Return the (x, y) coordinate for the center point of the cell that contains the specified text.  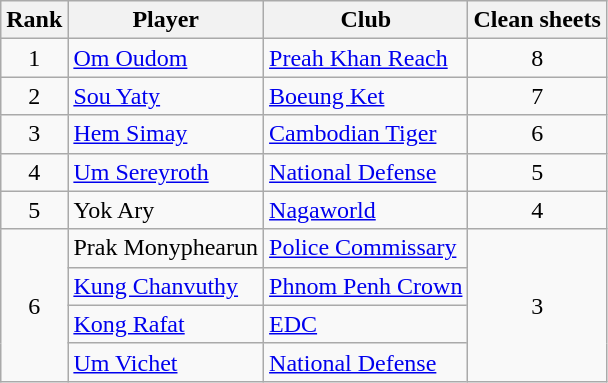
1 (34, 58)
Om Oudom (166, 58)
Hem Simay (166, 134)
Nagaworld (366, 210)
Yok Ary (166, 210)
Cambodian Tiger (366, 134)
EDC (366, 324)
Club (366, 20)
7 (537, 96)
Prak Monyphearun (166, 248)
Phnom Penh Crown (366, 286)
Um Vichet (166, 362)
Player (166, 20)
8 (537, 58)
Um Sereyroth (166, 172)
Police Commissary (366, 248)
Rank (34, 20)
Preah Khan Reach (366, 58)
Clean sheets (537, 20)
Boeung Ket (366, 96)
2 (34, 96)
Sou Yaty (166, 96)
Kong Rafat (166, 324)
Kung Chanvuthy (166, 286)
